Scan for the cell matching the given text and deliver its [X, Y] coordinate at center. 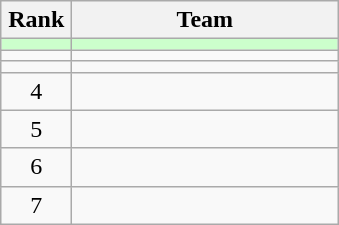
5 [36, 129]
4 [36, 91]
6 [36, 167]
7 [36, 205]
Team [205, 20]
Rank [36, 20]
